Determine the [x, y] coordinate at the center of the cell enclosing the given text.  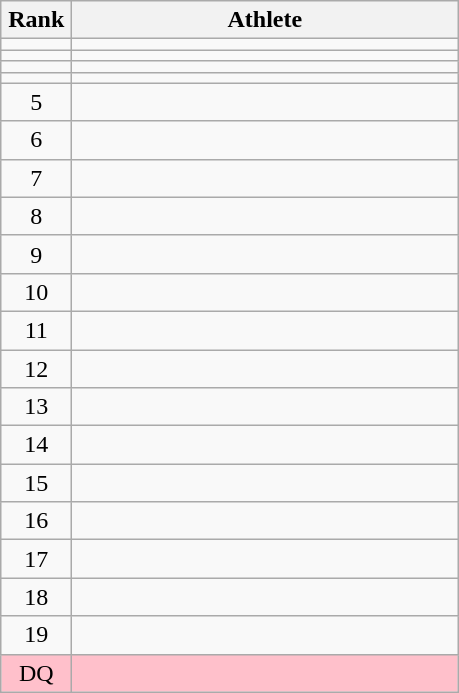
14 [36, 445]
17 [36, 559]
11 [36, 330]
8 [36, 216]
15 [36, 483]
16 [36, 521]
Athlete [265, 20]
19 [36, 635]
10 [36, 292]
Rank [36, 20]
5 [36, 102]
6 [36, 140]
7 [36, 178]
DQ [36, 673]
12 [36, 369]
13 [36, 407]
18 [36, 597]
9 [36, 254]
